Return [x, y] of the center of cell containing provided text 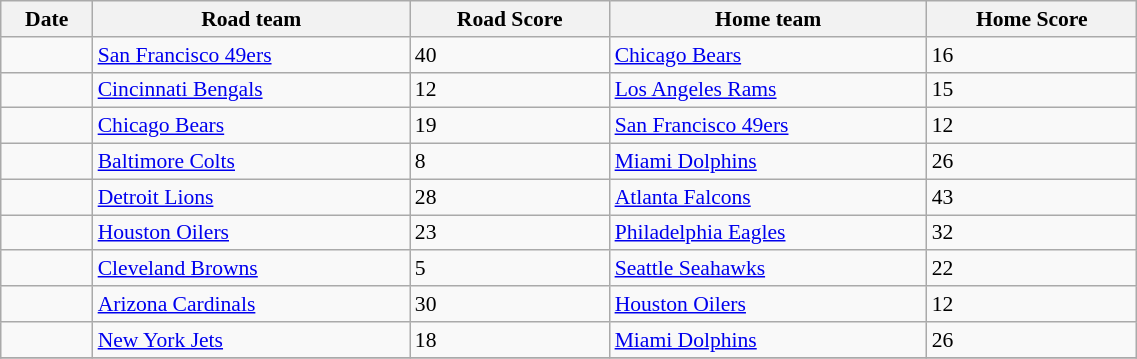
22 [1032, 269]
19 [510, 126]
28 [510, 197]
Date [47, 19]
Philadelphia Eagles [768, 233]
5 [510, 269]
40 [510, 55]
Home team [768, 19]
Cleveland Browns [252, 269]
18 [510, 340]
8 [510, 162]
32 [1032, 233]
Road team [252, 19]
Los Angeles Rams [768, 90]
Seattle Seahawks [768, 269]
Detroit Lions [252, 197]
16 [1032, 55]
Road Score [510, 19]
New York Jets [252, 340]
15 [1032, 90]
23 [510, 233]
Baltimore Colts [252, 162]
30 [510, 304]
Atlanta Falcons [768, 197]
Arizona Cardinals [252, 304]
Home Score [1032, 19]
43 [1032, 197]
Cincinnati Bengals [252, 90]
